Detect which cell encompasses the target text, then output its [x, y] center coordinate. 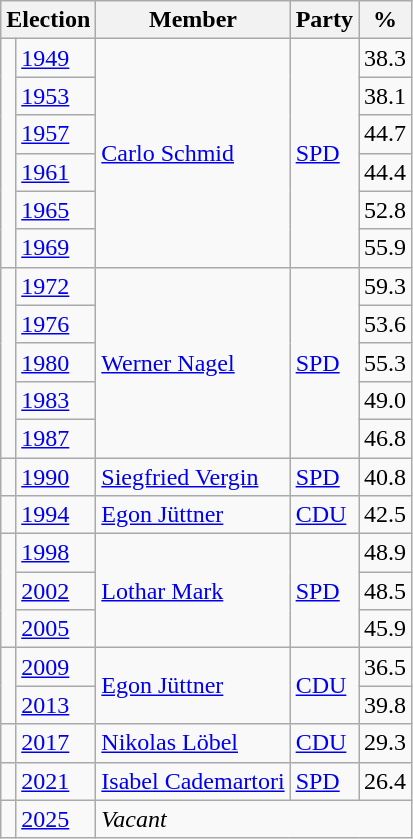
26.4 [384, 781]
1972 [56, 286]
45.9 [384, 629]
2005 [56, 629]
59.3 [384, 286]
38.1 [384, 96]
53.6 [384, 324]
38.3 [384, 58]
42.5 [384, 515]
52.8 [384, 210]
Party [324, 20]
1998 [56, 553]
40.8 [384, 477]
44.4 [384, 172]
1965 [56, 210]
1990 [56, 477]
1987 [56, 438]
1961 [56, 172]
Vacant [254, 819]
46.8 [384, 438]
1949 [56, 58]
Election [48, 20]
% [384, 20]
44.7 [384, 134]
Werner Nagel [193, 362]
1957 [56, 134]
48.5 [384, 591]
55.3 [384, 362]
1953 [56, 96]
2021 [56, 781]
39.8 [384, 705]
2002 [56, 591]
1976 [56, 324]
29.3 [384, 743]
Lothar Mark [193, 591]
Siegfried Vergin [193, 477]
36.5 [384, 667]
1980 [56, 362]
2017 [56, 743]
49.0 [384, 400]
2025 [56, 819]
2013 [56, 705]
Isabel Cademartori [193, 781]
55.9 [384, 248]
Carlo Schmid [193, 153]
1969 [56, 248]
1983 [56, 400]
Member [193, 20]
1994 [56, 515]
2009 [56, 667]
Nikolas Löbel [193, 743]
48.9 [384, 553]
